Extract the [x, y] coordinate from the center of the cell holding the provided text.  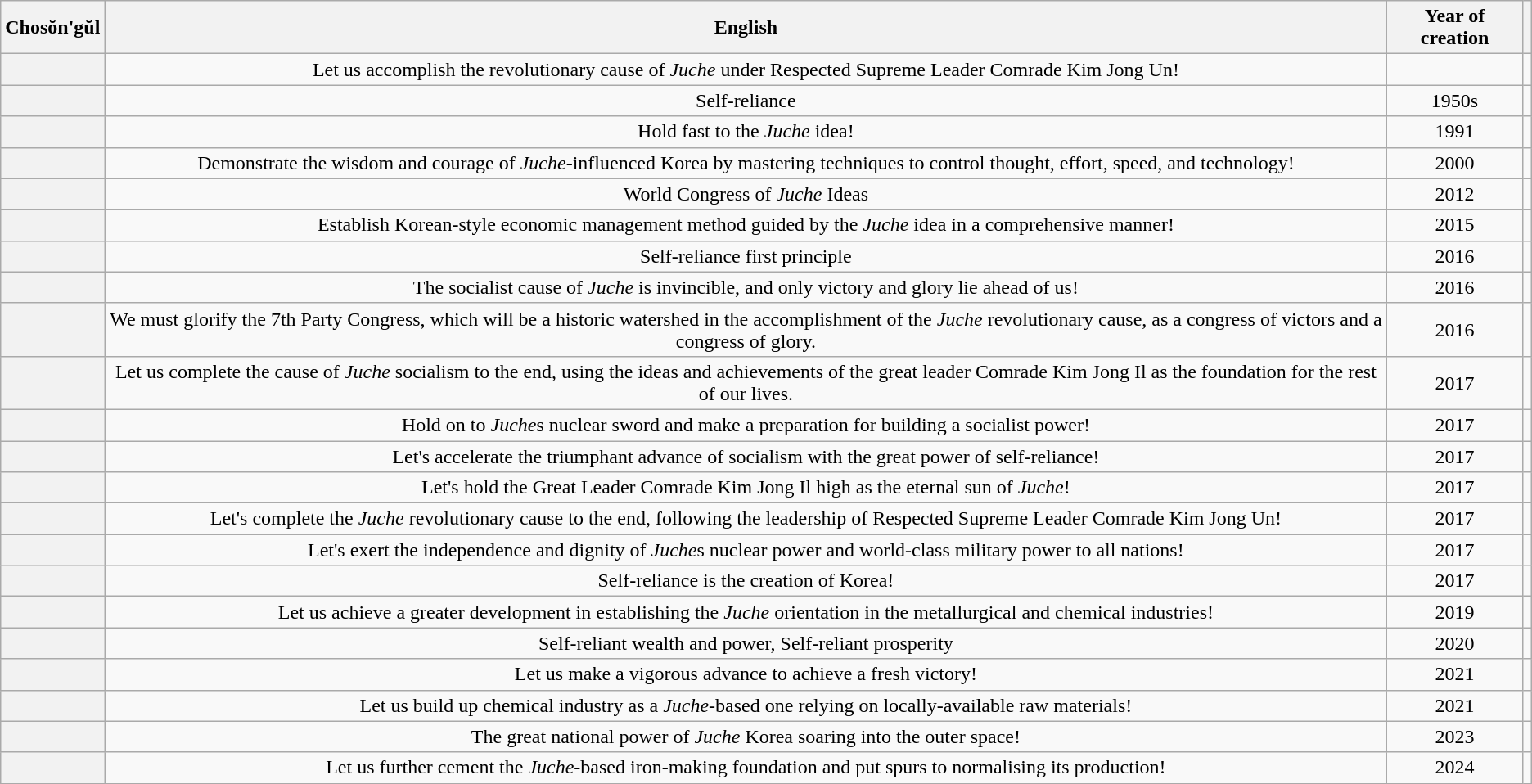
2024 [1455, 768]
Year of creation [1455, 28]
Establish Korean-style economic management method guided by the Juche idea in a comprehensive manner! [746, 225]
Let us make a vigorous advance to achieve a fresh victory! [746, 674]
Chosŏn'gŭl [52, 28]
English [746, 28]
The great national power of Juche Korea soaring into the outer space! [746, 737]
Let's accelerate the triumphant advance of socialism with the great power of self-reliance! [746, 456]
Let's hold the Great Leader Comrade Kim Jong Il high as the eternal sun of Juche! [746, 488]
Demonstrate the wisdom and courage of Juche-influenced Korea by mastering techniques to control thought, effort, speed, and technology! [746, 163]
2015 [1455, 225]
Self-reliance [746, 101]
Self-reliant wealth and power, Self-reliant prosperity [746, 643]
Let us further cement the Juche-based iron-making foundation and put spurs to normalising its production! [746, 768]
Let us accomplish the revolutionary cause of Juche under Respected Supreme Leader Comrade Kim Jong Un! [746, 70]
Let's exert the independence and dignity of Juches nuclear power and world-class military power to all nations! [746, 550]
2020 [1455, 643]
Let us build up chemical industry as a Juche-based one relying on locally-available raw materials! [746, 705]
Let's complete the Juche revolutionary cause to the end, following the leadership of Respected Supreme Leader Comrade Kim Jong Un! [746, 519]
Hold on to Juches nuclear sword and make a preparation for building a socialist power! [746, 425]
Let us achieve a greater development in establishing the Juche orientation in the metallurgical and chemical industries! [746, 612]
Self-reliance is the creation of Korea! [746, 581]
1950s [1455, 101]
Hold fast to the Juche idea! [746, 132]
2023 [1455, 737]
Self-reliance first principle [746, 256]
2019 [1455, 612]
1991 [1455, 132]
World Congress of Juche Ideas [746, 194]
The socialist cause of Juche is invincible, and only victory and glory lie ahead of us! [746, 287]
2012 [1455, 194]
2000 [1455, 163]
